Capture the cell that displays the provided text and extract its [X, Y] central coordinate. 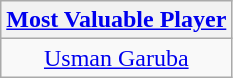
Usman Garuba [116, 58]
Most Valuable Player [116, 20]
